For the text-containing cell, return its midpoint in (X, Y) coordinate format. 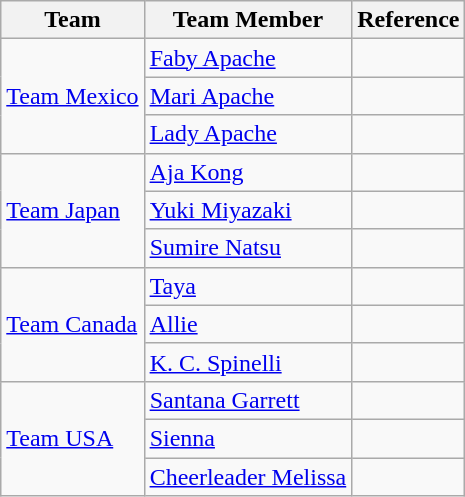
Faby Apache (248, 58)
Allie (248, 324)
Yuki Miyazaki (248, 210)
Sienna (248, 438)
Aja Kong (248, 172)
Mari Apache (248, 96)
K. C. Spinelli (248, 362)
Team Japan (72, 210)
Cheerleader Melissa (248, 477)
Team USA (72, 438)
Team Mexico (72, 96)
Reference (408, 20)
Taya (248, 286)
Team (72, 20)
Sumire Natsu (248, 248)
Lady Apache (248, 134)
Team Canada (72, 324)
Team Member (248, 20)
Santana Garrett (248, 400)
